Return the [X, Y] coordinate for the center point of the cell that contains the specified text.  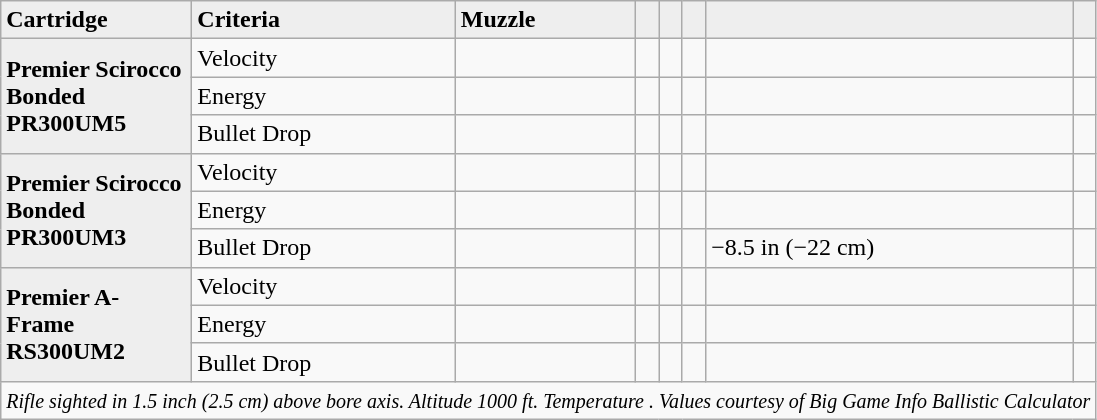
Premier Scirocco Bonded PR300UM5 [96, 96]
Rifle sighted in 1.5 inch (2.5 cm) above bore axis. Altitude 1000 ft. Temperature . Values courtesy of Big Game Info Ballistic Calculator [548, 400]
Premier Scirocco Bonded PR300UM3 [96, 210]
Criteria [324, 20]
Premier A-Frame RS300UM2 [96, 324]
Cartridge [96, 20]
−8.5 in (−22 cm) [890, 248]
Muzzle [546, 20]
